Determine the (X, Y) coordinate at the center of the cell enclosing the given text.  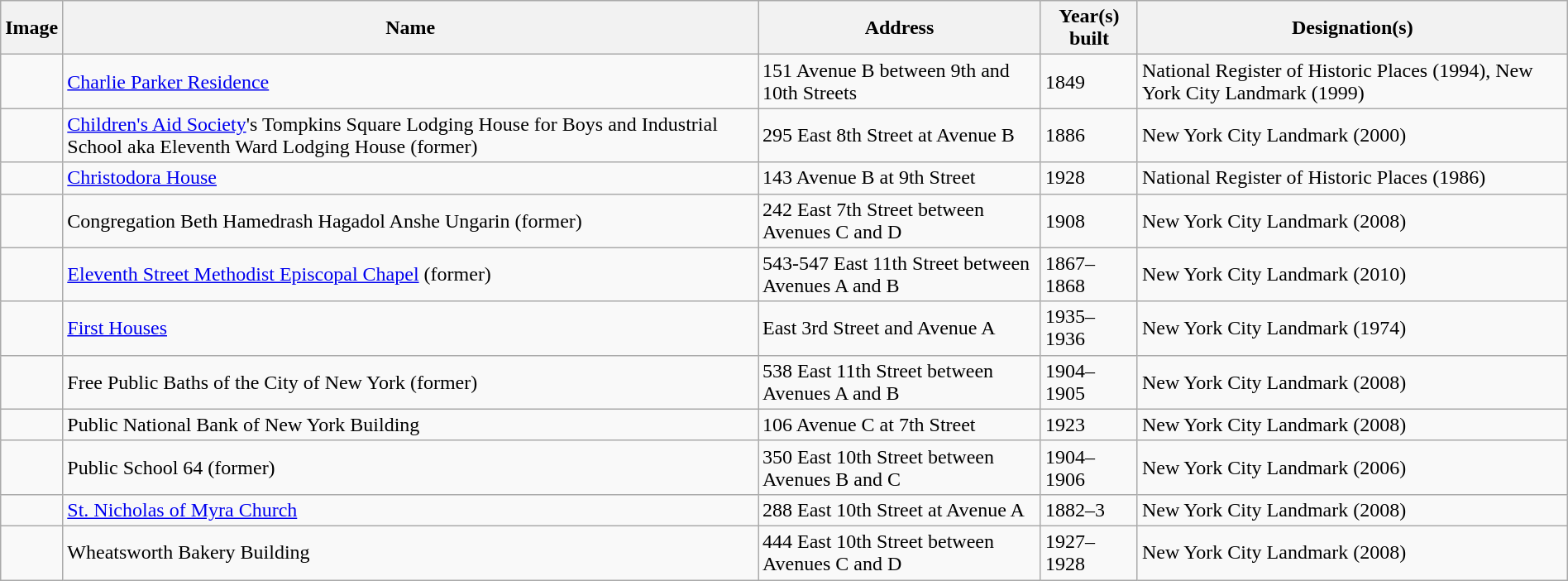
Image (31, 28)
1886 (1088, 136)
Name (410, 28)
295 East 8th Street at Avenue B (899, 136)
St. Nicholas of Myra Church (410, 510)
Christodora House (410, 178)
538 East 11th Street between Avenues A and B (899, 382)
New York City Landmark (2006) (1352, 467)
First Houses (410, 328)
Designation(s) (1352, 28)
106 Avenue C at 7th Street (899, 425)
1935–1936 (1088, 328)
444 East 10th Street between Avenues C and D (899, 553)
1927–1928 (1088, 553)
Children's Aid Society's Tompkins Square Lodging House for Boys and Industrial School aka Eleventh Ward Lodging House (former) (410, 136)
East 3rd Street and Avenue A (899, 328)
151 Avenue B between 9th and 10th Streets (899, 81)
Eleventh Street Methodist Episcopal Chapel (former) (410, 275)
1849 (1088, 81)
Year(s) built (1088, 28)
1904–1906 (1088, 467)
Charlie Parker Residence (410, 81)
Public School 64 (former) (410, 467)
1908 (1088, 220)
350 East 10th Street between Avenues B and C (899, 467)
242 East 7th Street between Avenues C and D (899, 220)
New York City Landmark (2010) (1352, 275)
288 East 10th Street at Avenue A (899, 510)
National Register of Historic Places (1986) (1352, 178)
Public National Bank of New York Building (410, 425)
1867–1868 (1088, 275)
Free Public Baths of the City of New York (former) (410, 382)
1882–3 (1088, 510)
1928 (1088, 178)
Address (899, 28)
1923 (1088, 425)
New York City Landmark (2000) (1352, 136)
National Register of Historic Places (1994), New York City Landmark (1999) (1352, 81)
1904–1905 (1088, 382)
543-547 East 11th Street between Avenues A and B (899, 275)
143 Avenue B at 9th Street (899, 178)
New York City Landmark (1974) (1352, 328)
Wheatsworth Bakery Building (410, 553)
Congregation Beth Hamedrash Hagadol Anshe Ungarin (former) (410, 220)
